Detect which cell encompasses the target text, then output its (X, Y) center coordinate. 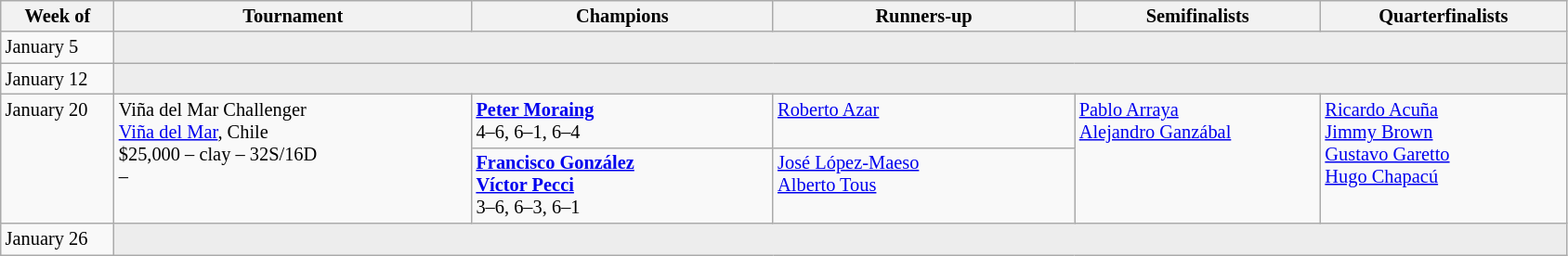
José López-Maeso Alberto Tous (923, 186)
Pablo Arraya Alejandro Ganzábal (1198, 158)
Roberto Azar (923, 121)
January 5 (58, 47)
Semifinalists (1198, 16)
January 26 (58, 239)
Champions (622, 16)
Peter Moraing 4–6, 6–1, 6–4 (622, 121)
Runners-up (923, 16)
Viña del Mar Challenger Viña del Mar, Chile$25,000 – clay – 32S/16D – (294, 158)
Week of (58, 16)
Quarterfinalists (1444, 16)
Ricardo Acuña Jimmy Brown Gustavo Garetto Hugo Chapacú (1444, 158)
January 12 (58, 79)
Francisco González Víctor Pecci3–6, 6–3, 6–1 (622, 186)
January 20 (58, 158)
Tournament (294, 16)
